Find where the given text appears and provide that cell's center as [x, y] coordinate. 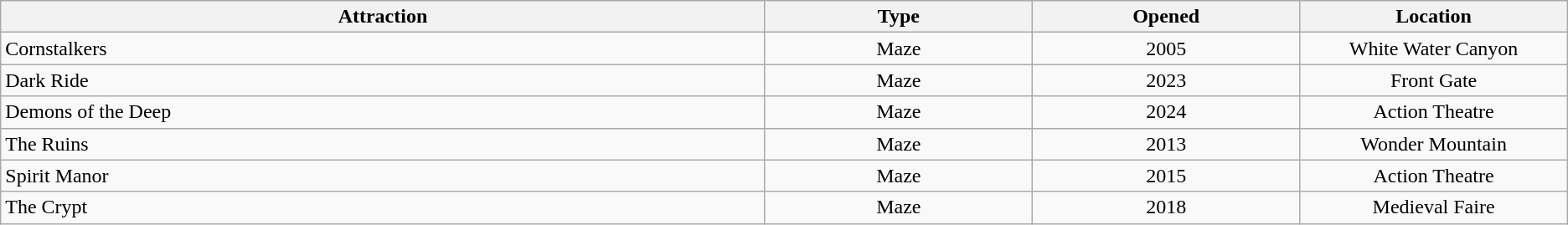
Attraction [383, 17]
Type [898, 17]
Medieval Faire [1434, 207]
2024 [1166, 112]
Wonder Mountain [1434, 144]
Opened [1166, 17]
2015 [1166, 176]
2013 [1166, 144]
The Crypt [383, 207]
Spirit Manor [383, 176]
Front Gate [1434, 80]
The Ruins [383, 144]
White Water Canyon [1434, 49]
Location [1434, 17]
Cornstalkers [383, 49]
2018 [1166, 207]
Demons of the Deep [383, 112]
2005 [1166, 49]
Dark Ride [383, 80]
2023 [1166, 80]
